Capture the cell that displays the provided text and extract its (X, Y) central coordinate. 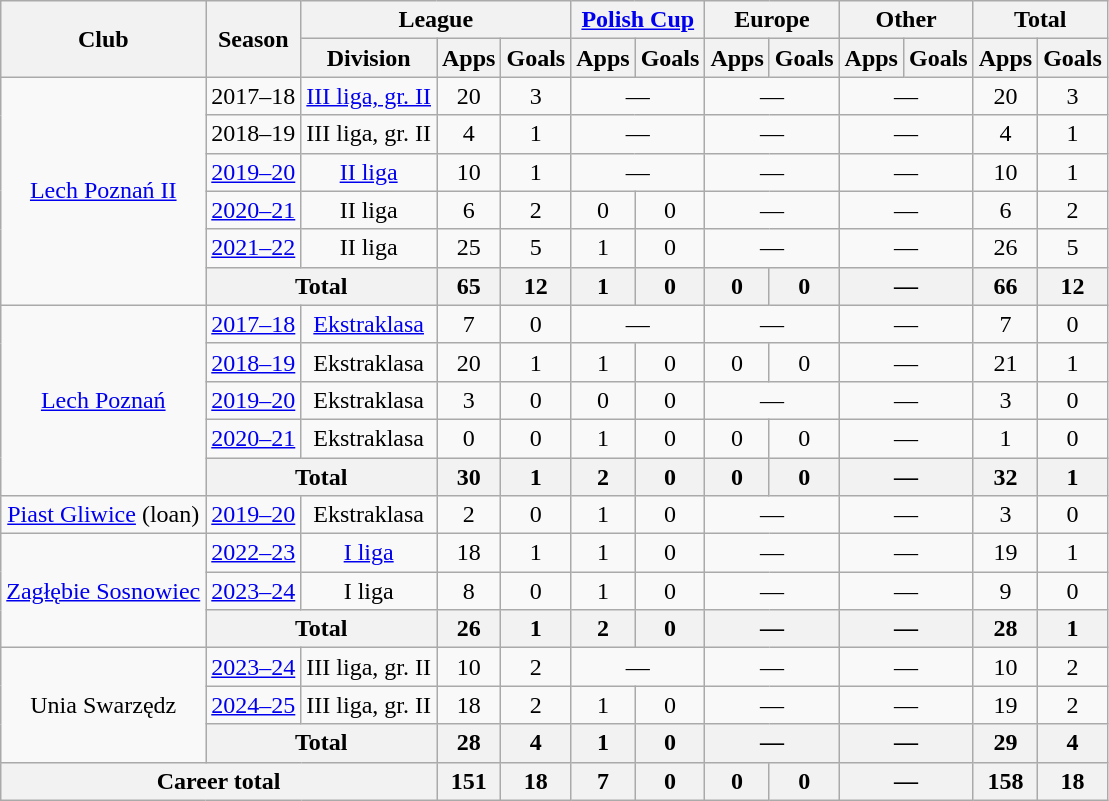
158 (1005, 781)
2021–22 (254, 248)
Europe (772, 20)
2022–23 (254, 553)
Division (369, 58)
Season (254, 39)
Lech Poznań (104, 400)
Lech Poznań II (104, 191)
9 (1005, 591)
21 (1005, 362)
Club (104, 39)
29 (1005, 743)
Piast Gliwice (loan) (104, 515)
2024–25 (254, 705)
Career total (219, 781)
65 (468, 286)
66 (1005, 286)
Polish Cup (638, 20)
32 (1005, 477)
Unia Swarzędz (104, 705)
8 (468, 591)
Other (906, 20)
League (436, 20)
30 (468, 477)
Zagłębie Sosnowiec (104, 591)
151 (468, 781)
25 (468, 248)
